For the text-containing cell, return its midpoint in (x, y) coordinate format. 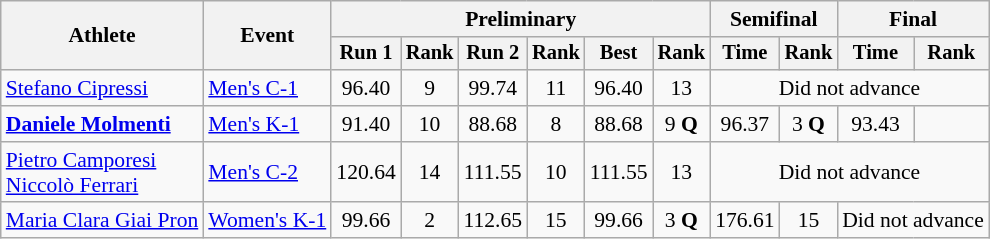
8 (556, 124)
Final (913, 19)
112.65 (492, 221)
Run 2 (492, 54)
Stefano Cipressi (102, 88)
96.37 (744, 124)
Pietro CamporesiNiccolò Ferrari (102, 172)
Men's K-1 (267, 124)
93.43 (876, 124)
99.74 (492, 88)
176.61 (744, 221)
14 (430, 172)
Men's C-1 (267, 88)
120.64 (366, 172)
Run 1 (366, 54)
91.40 (366, 124)
2 (430, 221)
Event (267, 36)
9 Q (682, 124)
11 (556, 88)
9 (430, 88)
Women's K-1 (267, 221)
Athlete (102, 36)
Preliminary (520, 19)
Maria Clara Giai Pron (102, 221)
Best (619, 54)
Men's C-2 (267, 172)
Semifinal (774, 19)
Daniele Molmenti (102, 124)
